Find where the given text appears and provide that cell's center as (x, y) coordinate. 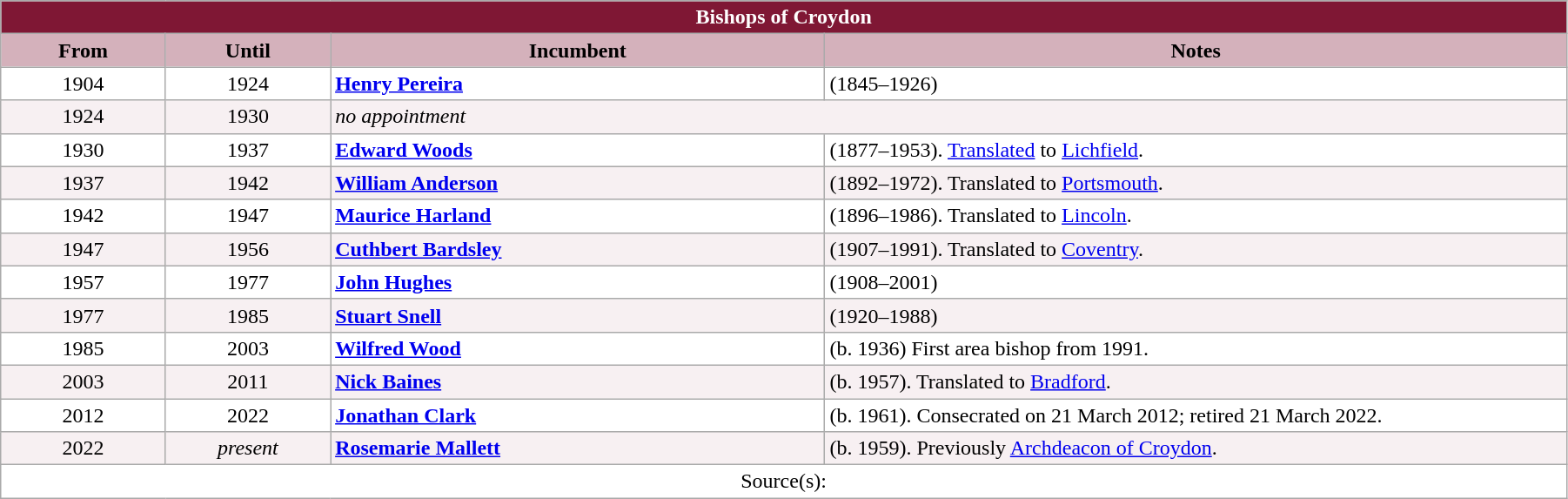
(b. 1959). Previously Archdeacon of Croydon. (1196, 448)
Henry Pereira (578, 84)
Until (247, 51)
(1896–1986). Translated to Lincoln. (1196, 216)
Source(s): (784, 482)
(b. 1936) First area bishop from 1991. (1196, 348)
Nick Baines (578, 381)
no appointment (948, 117)
Cuthbert Bardsley (578, 249)
Jonathan Clark (578, 415)
present (247, 448)
(1877–1953). Translated to Lichfield. (1196, 150)
(1920–1988) (1196, 315)
(1845–1926) (1196, 84)
1904 (84, 84)
Wilfred Wood (578, 348)
Stuart Snell (578, 315)
Notes (1196, 51)
(1908–2001) (1196, 282)
From (84, 51)
1957 (84, 282)
(1892–1972). Translated to Portsmouth. (1196, 183)
(1907–1991). Translated to Coventry. (1196, 249)
Edward Woods (578, 150)
1956 (247, 249)
Incumbent (578, 51)
Rosemarie Mallett (578, 448)
(b. 1961). Consecrated on 21 March 2012; retired 21 March 2022. (1196, 415)
(b. 1957). Translated to Bradford. (1196, 381)
2012 (84, 415)
William Anderson (578, 183)
2011 (247, 381)
John Hughes (578, 282)
Maurice Harland (578, 216)
Bishops of Croydon (784, 17)
